Return [x, y] of the center of cell containing provided text 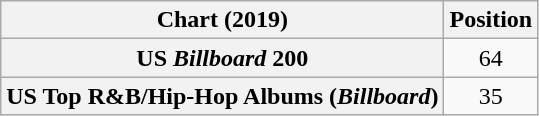
Position [491, 20]
US Billboard 200 [222, 58]
35 [491, 96]
64 [491, 58]
US Top R&B/Hip-Hop Albums (Billboard) [222, 96]
Chart (2019) [222, 20]
